For the text-containing cell, return its midpoint in (x, y) coordinate format. 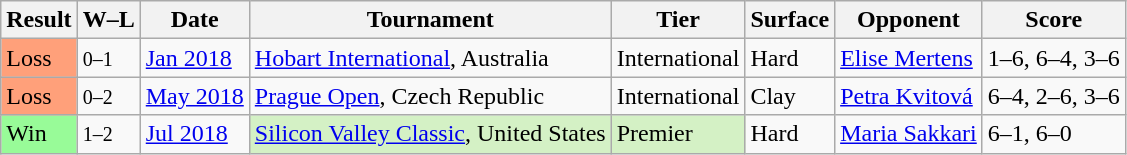
Silicon Valley Classic, United States (430, 134)
Jul 2018 (194, 134)
Petra Kvitová (909, 96)
Premier (678, 134)
Opponent (909, 20)
Tier (678, 20)
0–2 (108, 96)
6–1, 6–0 (1054, 134)
0–1 (108, 58)
Hobart International, Australia (430, 58)
Elise Mertens (909, 58)
Score (1054, 20)
Prague Open, Czech Republic (430, 96)
Surface (790, 20)
1–2 (108, 134)
Date (194, 20)
6–4, 2–6, 3–6 (1054, 96)
Tournament (430, 20)
Result (39, 20)
May 2018 (194, 96)
1–6, 6–4, 3–6 (1054, 58)
Win (39, 134)
Jan 2018 (194, 58)
Clay (790, 96)
W–L (108, 20)
Maria Sakkari (909, 134)
